From the cell containing the given text, extract its center point as [x, y] coordinate. 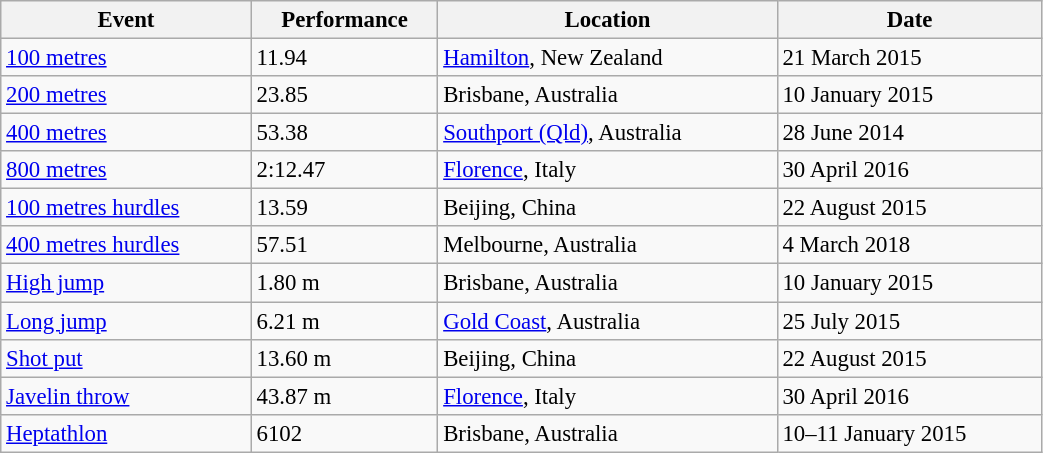
400 metres hurdles [126, 245]
28 June 2014 [910, 133]
Shot put [126, 358]
Location [608, 20]
Long jump [126, 321]
10–11 January 2015 [910, 433]
800 metres [126, 170]
Date [910, 20]
11.94 [344, 58]
Event [126, 20]
Hamilton, New Zealand [608, 58]
100 metres [126, 58]
200 metres [126, 95]
13.60 m [344, 358]
23.85 [344, 95]
Gold Coast, Australia [608, 321]
Performance [344, 20]
Melbourne, Australia [608, 245]
100 metres hurdles [126, 208]
53.38 [344, 133]
21 March 2015 [910, 58]
2:12.47 [344, 170]
25 July 2015 [910, 321]
Southport (Qld), Australia [608, 133]
6.21 m [344, 321]
43.87 m [344, 396]
13.59 [344, 208]
1.80 m [344, 283]
400 metres [126, 133]
Javelin throw [126, 396]
Heptathlon [126, 433]
4 March 2018 [910, 245]
57.51 [344, 245]
High jump [126, 283]
6102 [344, 433]
